Extract the [X, Y] coordinate from the center of the cell holding the provided text.  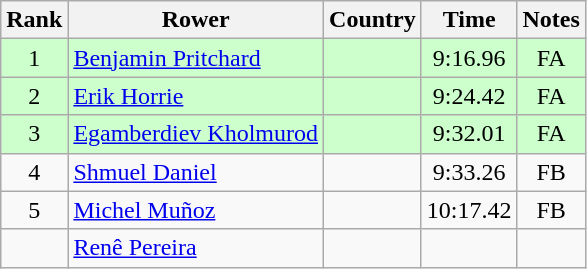
Benjamin Pritchard [196, 58]
1 [34, 58]
9:16.96 [469, 58]
3 [34, 134]
2 [34, 96]
Country [373, 20]
Shmuel Daniel [196, 172]
Erik Horrie [196, 96]
Egamberdiev Kholmurod [196, 134]
9:32.01 [469, 134]
9:24.42 [469, 96]
Rower [196, 20]
5 [34, 210]
Notes [551, 20]
Time [469, 20]
Michel Muñoz [196, 210]
9:33.26 [469, 172]
Renê Pereira [196, 248]
10:17.42 [469, 210]
4 [34, 172]
Rank [34, 20]
